Return (X, Y) of the center of cell containing provided text 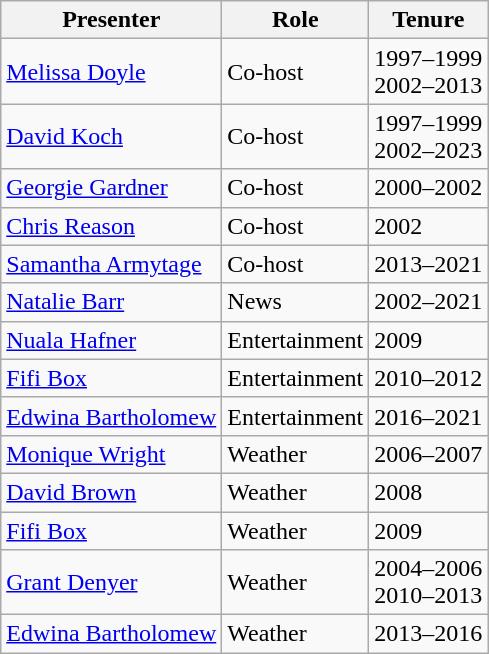
2013–2016 (428, 634)
Role (296, 20)
2008 (428, 492)
2000–2002 (428, 188)
Tenure (428, 20)
Grant Denyer (112, 582)
Georgie Gardner (112, 188)
Monique Wright (112, 454)
Chris Reason (112, 226)
Nuala Hafner (112, 340)
1997–19992002–2023 (428, 136)
David Koch (112, 136)
2006–2007 (428, 454)
2010–2012 (428, 378)
Natalie Barr (112, 302)
2013–2021 (428, 264)
Melissa Doyle (112, 72)
2004–20062010–2013 (428, 582)
2002 (428, 226)
David Brown (112, 492)
News (296, 302)
Samantha Armytage (112, 264)
2016–2021 (428, 416)
Presenter (112, 20)
2002–2021 (428, 302)
1997–19992002–2013 (428, 72)
